Find where the given text appears and provide that cell's center as (x, y) coordinate. 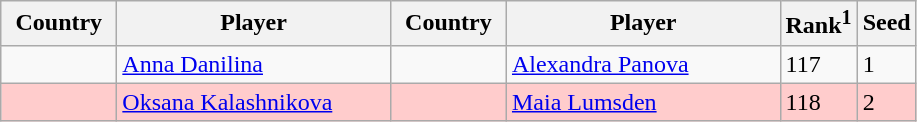
Anna Danilina (254, 64)
118 (818, 102)
Alexandra Panova (643, 64)
Rank1 (818, 24)
1 (886, 64)
Maia Lumsden (643, 102)
117 (818, 64)
Oksana Kalashnikova (254, 102)
2 (886, 102)
Seed (886, 24)
